Detect which cell encompasses the target text, then output its (x, y) center coordinate. 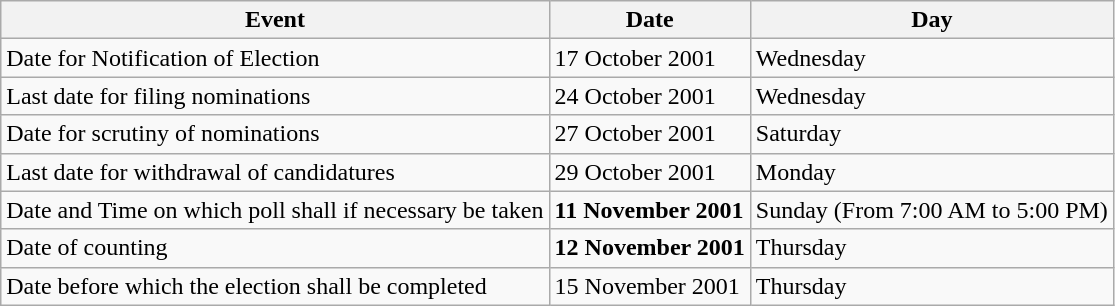
Sunday (From 7:00 AM to 5:00 PM) (932, 210)
Last date for withdrawal of candidatures (275, 172)
Date of counting (275, 248)
17 October 2001 (650, 58)
Event (275, 20)
Date (650, 20)
Date for scrutiny of nominations (275, 134)
27 October 2001 (650, 134)
Last date for filing nominations (275, 96)
24 October 2001 (650, 96)
Day (932, 20)
Date and Time on which poll shall if necessary be taken (275, 210)
Date for Notification of Election (275, 58)
15 November 2001 (650, 286)
12 November 2001 (650, 248)
11 November 2001 (650, 210)
Monday (932, 172)
Saturday (932, 134)
29 October 2001 (650, 172)
Date before which the election shall be completed (275, 286)
